Capture the cell that displays the provided text and extract its [x, y] central coordinate. 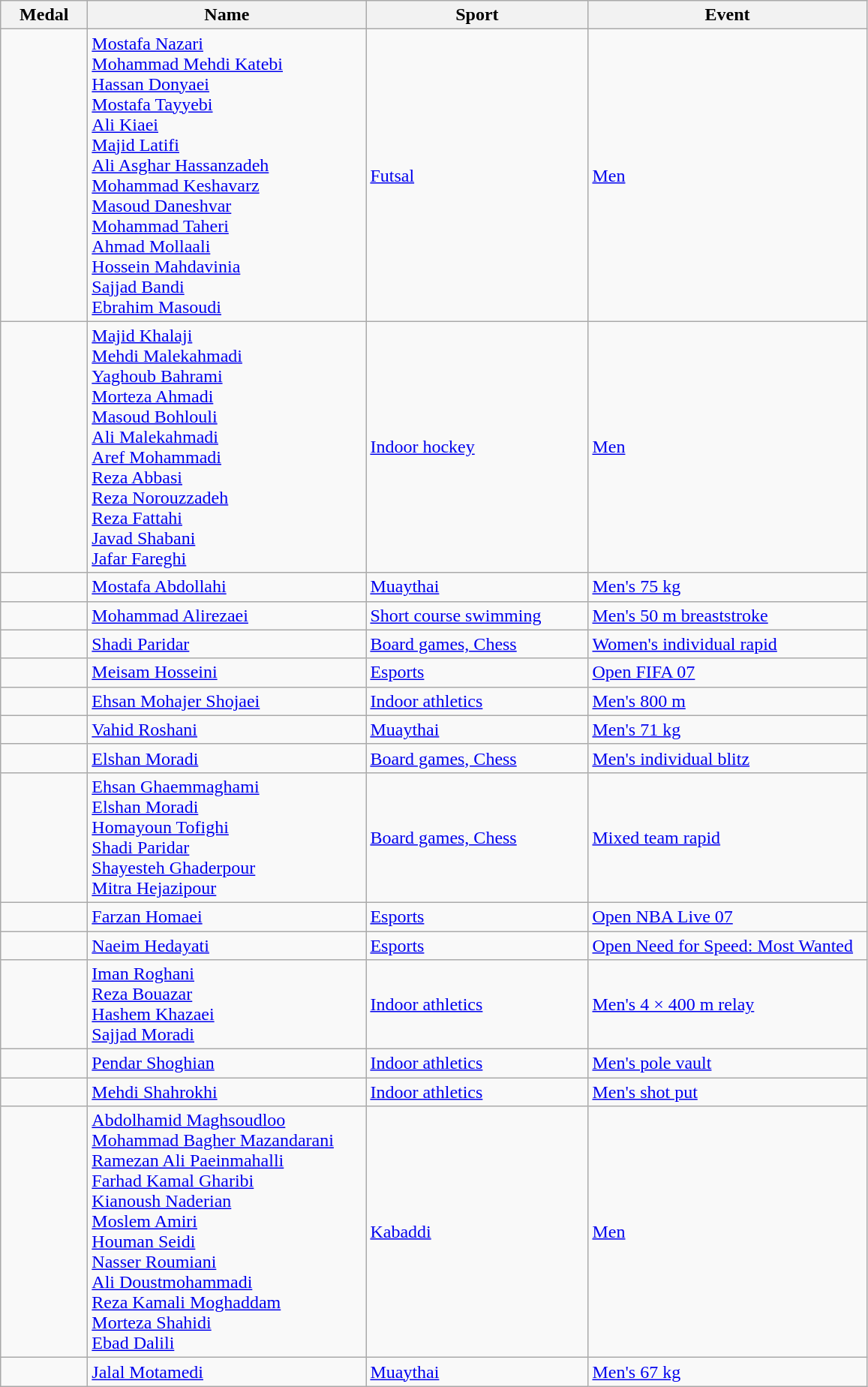
Short course swimming [477, 615]
Event [728, 15]
Name [227, 15]
Open Need for Speed: Most Wanted [728, 945]
Men's 4 × 400 m relay [728, 1004]
Ehsan Mohajer Shojaei [227, 701]
Kabaddi [477, 1232]
Mixed team rapid [728, 838]
Mostafa Abdollahi [227, 587]
Men's 800 m [728, 701]
Ehsan GhaemmaghamiElshan MoradiHomayoun TofighiShadi ParidarShayesteh GhaderpourMitra Hejazipour [227, 838]
Meisam Hosseini [227, 672]
Men's 75 kg [728, 587]
Mehdi Shahrokhi [227, 1092]
Shadi Paridar [227, 644]
Open NBA Live 07 [728, 916]
Pendar Shoghian [227, 1064]
Women's individual rapid [728, 644]
Men's 67 kg [728, 1372]
Mohammad Alirezaei [227, 615]
Medal [44, 15]
Elshan Moradi [227, 758]
Open FIFA 07 [728, 672]
Jalal Motamedi [227, 1372]
Sport [477, 15]
Men's 71 kg [728, 730]
Men's individual blitz [728, 758]
Vahid Roshani [227, 730]
Men's 50 m breaststroke [728, 615]
Indoor hockey [477, 447]
Iman RoghaniReza BouazarHashem KhazaeiSajjad Moradi [227, 1004]
Naeim Hedayati [227, 945]
Men's shot put [728, 1092]
Futsal [477, 176]
Men's pole vault [728, 1064]
Farzan Homaei [227, 916]
